Return the (x, y) coordinate for the center point of the cell that contains the specified text.  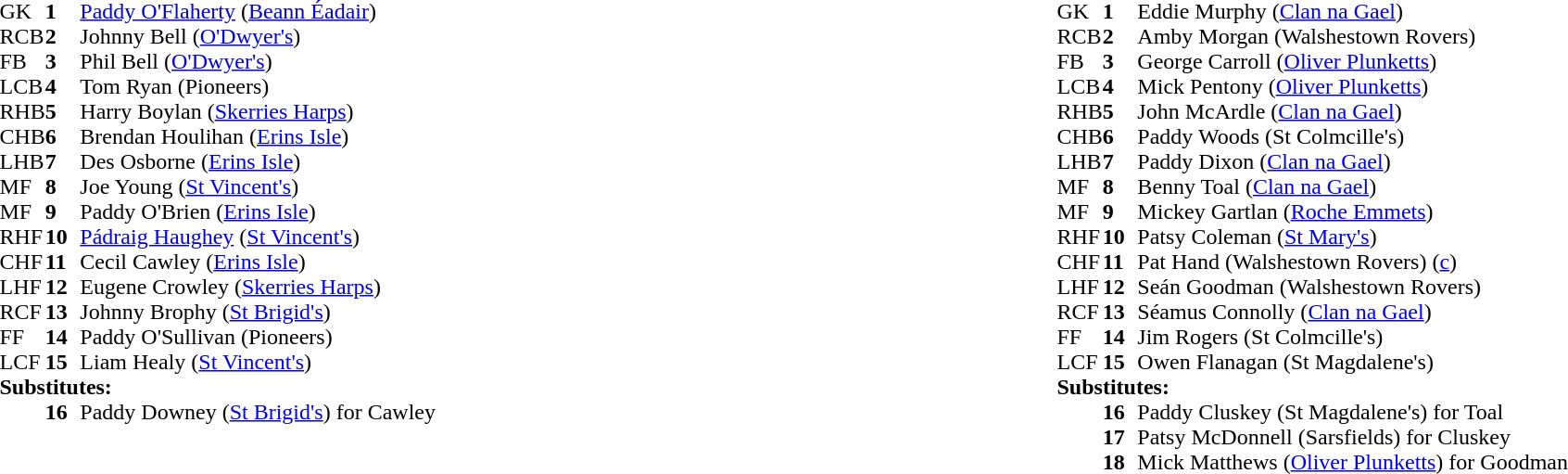
Seán Goodman (Walshestown Rovers) (1353, 288)
Paddy Downey (St Brigid's) for Cawley (258, 412)
Paddy O'Brien (Erins Isle) (258, 211)
Paddy Woods (St Colmcille's) (1353, 137)
Amby Morgan (Walshestown Rovers) (1353, 37)
17 (1120, 438)
Des Osborne (Erins Isle) (258, 161)
Pat Hand (Walshestown Rovers) (c) (1353, 262)
Benny Toal (Clan na Gael) (1353, 187)
Patsy Coleman (St Mary's) (1353, 237)
Tom Ryan (Pioneers) (258, 87)
Joe Young (St Vincent's) (258, 187)
Paddy Cluskey (St Magdalene's) for Toal (1353, 412)
Mick Pentony (Oliver Plunketts) (1353, 87)
John McArdle (Clan na Gael) (1353, 111)
Brendan Houlihan (Erins Isle) (258, 137)
Pádraig Haughey (St Vincent's) (258, 237)
Patsy McDonnell (Sarsfields) for Cluskey (1353, 438)
Liam Healy (St Vincent's) (258, 362)
18 (1120, 462)
Cecil Cawley (Erins Isle) (258, 262)
Phil Bell (O'Dwyer's) (258, 61)
Mick Matthews (Oliver Plunketts) for Goodman (1353, 462)
Mickey Gartlan (Roche Emmets) (1353, 211)
Jim Rogers (St Colmcille's) (1353, 338)
Séamus Connolly (Clan na Gael) (1353, 312)
Johnny Brophy (St Brigid's) (258, 312)
George Carroll (Oliver Plunketts) (1353, 61)
Paddy Dixon (Clan na Gael) (1353, 161)
Harry Boylan (Skerries Harps) (258, 111)
Paddy O'Sullivan (Pioneers) (258, 338)
Owen Flanagan (St Magdalene's) (1353, 362)
Eugene Crowley (Skerries Harps) (258, 288)
Johnny Bell (O'Dwyer's) (258, 37)
